Output the [X, Y] coordinate of the center of the cell containing the given text.  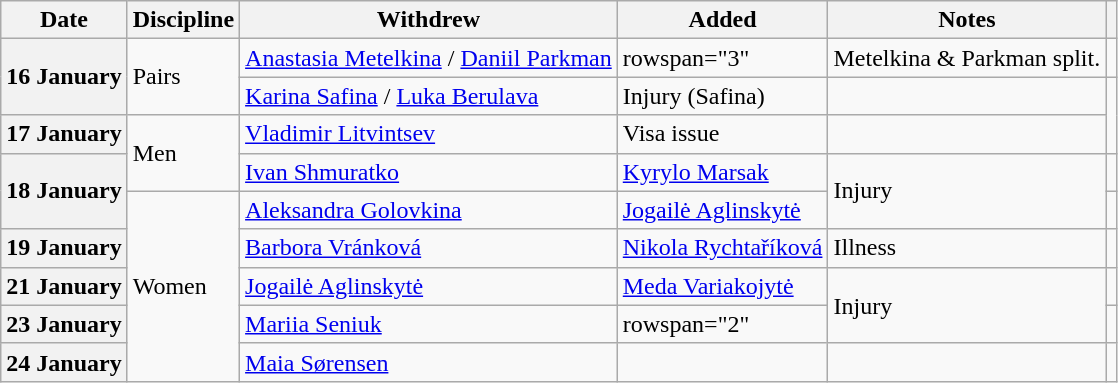
rowspan="3" [722, 58]
Mariia Seniuk [429, 324]
Anastasia Metelkina / Daniil Parkman [429, 58]
Date [64, 20]
Pairs [183, 77]
Injury (Safina) [722, 96]
Nikola Rychtaříková [722, 248]
Kyrylo Marsak [722, 172]
Added [722, 20]
Illness [967, 248]
Discipline [183, 20]
rowspan="2" [722, 324]
Ivan Shmuratko [429, 172]
Barbora Vránková [429, 248]
21 January [64, 286]
Men [183, 153]
Vladimir Litvintsev [429, 134]
Notes [967, 20]
Maia Sørensen [429, 362]
Meda Variakojytė [722, 286]
23 January [64, 324]
19 January [64, 248]
Withdrew [429, 20]
Women [183, 286]
Aleksandra Golovkina [429, 210]
17 January [64, 134]
18 January [64, 191]
16 January [64, 77]
Metelkina & Parkman split. [967, 58]
Visa issue [722, 134]
Karina Safina / Luka Berulava [429, 96]
24 January [64, 362]
